Return the (x, y) coordinate for the center point of the cell that contains the specified text.  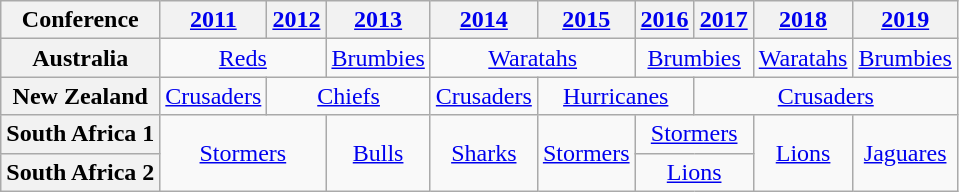
Conference (80, 20)
South Africa 1 (80, 134)
New Zealand (80, 96)
2019 (905, 20)
2014 (484, 20)
Bulls (378, 153)
Chiefs (348, 96)
2017 (724, 20)
Hurricanes (616, 96)
2013 (378, 20)
Jaguares (905, 153)
2016 (664, 20)
2018 (803, 20)
Australia (80, 58)
South Africa 2 (80, 172)
Sharks (484, 153)
2011 (214, 20)
2015 (586, 20)
2012 (296, 20)
Reds (243, 58)
